From the cell containing the given text, extract its center point as [x, y] coordinate. 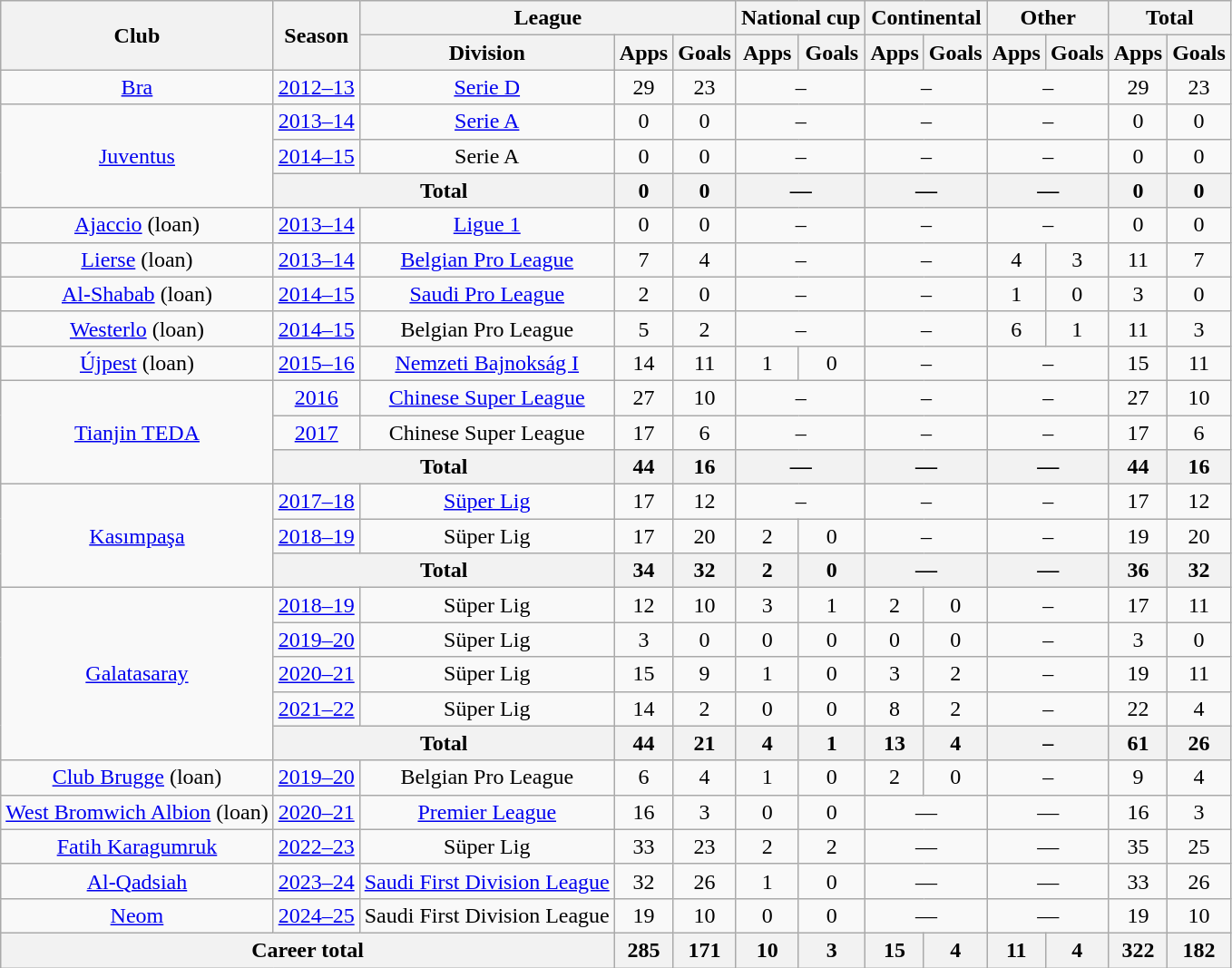
182 [1199, 950]
2012–13 [316, 87]
2017–18 [316, 502]
61 [1138, 743]
Juventus [137, 156]
2023–24 [316, 881]
Lierse (loan) [137, 259]
Ligue 1 [486, 225]
21 [705, 743]
285 [643, 950]
Nemzeti Bajnokság I [486, 363]
22 [1138, 709]
Újpest (loan) [137, 363]
Al-Qadsiah [137, 881]
League [548, 18]
35 [1138, 846]
2016 [316, 397]
2024–25 [316, 915]
Premier League [486, 812]
Serie D [486, 87]
Neom [137, 915]
25 [1199, 846]
Career total [308, 950]
2017 [316, 433]
Kasımpaşa [137, 536]
Club [137, 35]
Al-Shabab (loan) [137, 294]
171 [705, 950]
Ajaccio (loan) [137, 225]
34 [643, 571]
Season [316, 35]
2021–22 [316, 709]
Club Brugge (loan) [137, 777]
Galatasaray [137, 674]
2015–16 [316, 363]
5 [643, 328]
13 [895, 743]
Westerlo (loan) [137, 328]
Tianjin TEDA [137, 432]
Division [486, 53]
National cup [800, 18]
36 [1138, 571]
322 [1138, 950]
2022–23 [316, 846]
Other [1048, 18]
Saudi Pro League [486, 294]
Fatih Karagumruk [137, 846]
Continental [926, 18]
Bra [137, 87]
8 [895, 709]
West Bromwich Albion (loan) [137, 812]
